Determine the [X, Y] coordinate at the center of the cell enclosing the given text.  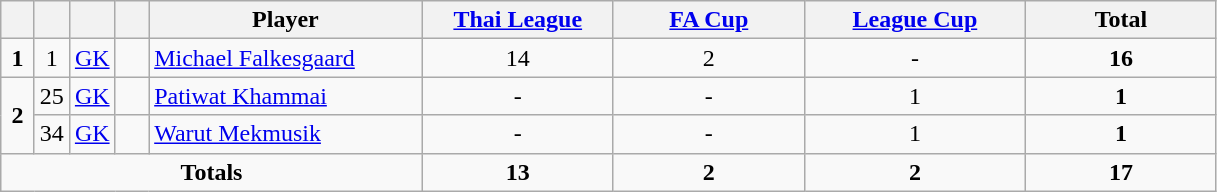
Patiwat Khammai [286, 96]
Total [1120, 20]
Michael Falkesgaard [286, 58]
Thai League [518, 20]
34 [52, 134]
14 [518, 58]
Warut Mekmusik [286, 134]
FA Cup [708, 20]
League Cup [914, 20]
25 [52, 96]
16 [1120, 58]
Totals [212, 172]
17 [1120, 172]
13 [518, 172]
Player [286, 20]
